Extract the (X, Y) coordinate from the center of the cell holding the provided text.  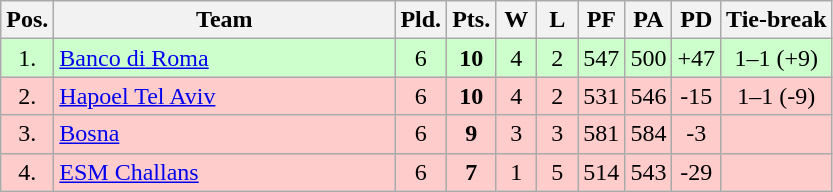
5 (558, 172)
9 (472, 134)
2. (28, 96)
ESM Challans (224, 172)
Bosna (224, 134)
PD (696, 20)
Tie-break (777, 20)
546 (648, 96)
1–1 (-9) (777, 96)
514 (602, 172)
Pts. (472, 20)
547 (602, 58)
Pld. (421, 20)
1–1 (+9) (777, 58)
-15 (696, 96)
581 (602, 134)
1. (28, 58)
3. (28, 134)
+47 (696, 58)
-29 (696, 172)
W (516, 20)
531 (602, 96)
Hapoel Tel Aviv (224, 96)
L (558, 20)
PA (648, 20)
Pos. (28, 20)
Team (224, 20)
-3 (696, 134)
584 (648, 134)
1 (516, 172)
Banco di Roma (224, 58)
500 (648, 58)
7 (472, 172)
543 (648, 172)
PF (602, 20)
4. (28, 172)
